From the cell containing the given text, extract its center point as (X, Y) coordinate. 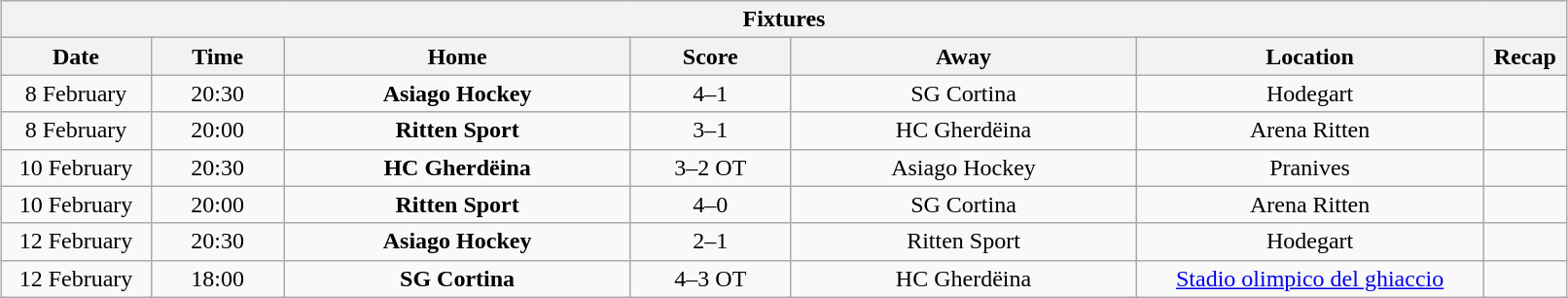
18:00 (218, 279)
Pranives (1310, 168)
4–0 (710, 205)
Score (710, 56)
Home (457, 56)
Time (218, 56)
Stadio olimpico del ghiaccio (1310, 279)
Date (76, 56)
3–2 OT (710, 168)
Away (963, 56)
3–1 (710, 130)
Fixtures (784, 19)
Recap (1525, 56)
2–1 (710, 242)
4–3 OT (710, 279)
Location (1310, 56)
4–1 (710, 93)
